Pinpoint the cell where the given text exists, returning its [x, y] midpoint coordinate. 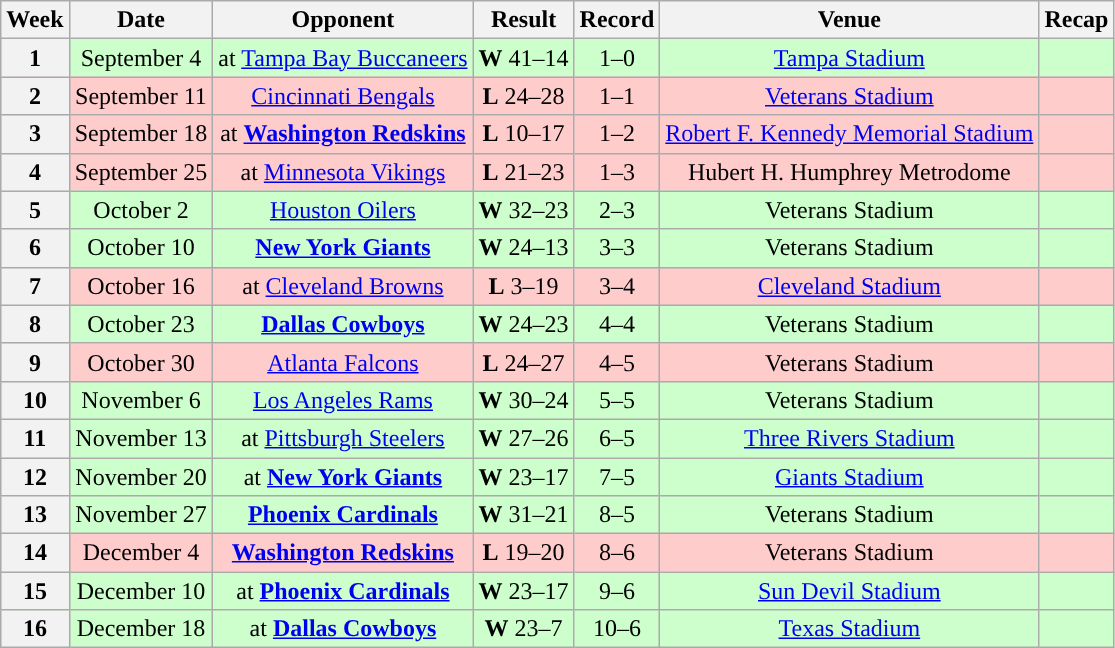
W 32–23 [524, 210]
1–3 [617, 172]
7–5 [617, 477]
Giants Stadium [850, 477]
Record [617, 20]
at Washington Redskins [343, 134]
Three Rivers Stadium [850, 438]
15 [35, 591]
at Tampa Bay Buccaneers [343, 58]
3–4 [617, 286]
W 27–26 [524, 438]
W 41–14 [524, 58]
W 24–23 [524, 324]
2–3 [617, 210]
L 24–27 [524, 362]
6 [35, 248]
9 [35, 362]
3–3 [617, 248]
at Phoenix Cardinals [343, 591]
Venue [850, 20]
4–5 [617, 362]
Result [524, 20]
at Pittsburgh Steelers [343, 438]
Week [35, 20]
October 2 [141, 210]
3 [35, 134]
September 4 [141, 58]
1 [35, 58]
October 10 [141, 248]
1–1 [617, 96]
at Minnesota Vikings [343, 172]
8–5 [617, 515]
Hubert H. Humphrey Metrodome [850, 172]
Houston Oilers [343, 210]
Cleveland Stadium [850, 286]
1–2 [617, 134]
Robert F. Kennedy Memorial Stadium [850, 134]
Cincinnati Bengals [343, 96]
W 31–21 [524, 515]
L 19–20 [524, 553]
at New York Giants [343, 477]
September 25 [141, 172]
Opponent [343, 20]
W 24–13 [524, 248]
October 16 [141, 286]
Los Angeles Rams [343, 400]
New York Giants [343, 248]
at Cleveland Browns [343, 286]
November 13 [141, 438]
4–4 [617, 324]
W 30–24 [524, 400]
9–6 [617, 591]
October 23 [141, 324]
Washington Redskins [343, 553]
13 [35, 515]
Date [141, 20]
5–5 [617, 400]
October 30 [141, 362]
Texas Stadium [850, 629]
September 18 [141, 134]
10–6 [617, 629]
November 27 [141, 515]
December 10 [141, 591]
8–6 [617, 553]
L 21–23 [524, 172]
7 [35, 286]
12 [35, 477]
Recap [1076, 20]
L 3–19 [524, 286]
at Dallas Cowboys [343, 629]
L 24–28 [524, 96]
4 [35, 172]
8 [35, 324]
11 [35, 438]
5 [35, 210]
November 20 [141, 477]
December 18 [141, 629]
14 [35, 553]
November 6 [141, 400]
W 23–7 [524, 629]
September 11 [141, 96]
Tampa Stadium [850, 58]
16 [35, 629]
L 10–17 [524, 134]
1–0 [617, 58]
December 4 [141, 553]
10 [35, 400]
6–5 [617, 438]
2 [35, 96]
Atlanta Falcons [343, 362]
Phoenix Cardinals [343, 515]
Sun Devil Stadium [850, 591]
Dallas Cowboys [343, 324]
